Locate the cell with the specified text and output its [X, Y] center coordinate. 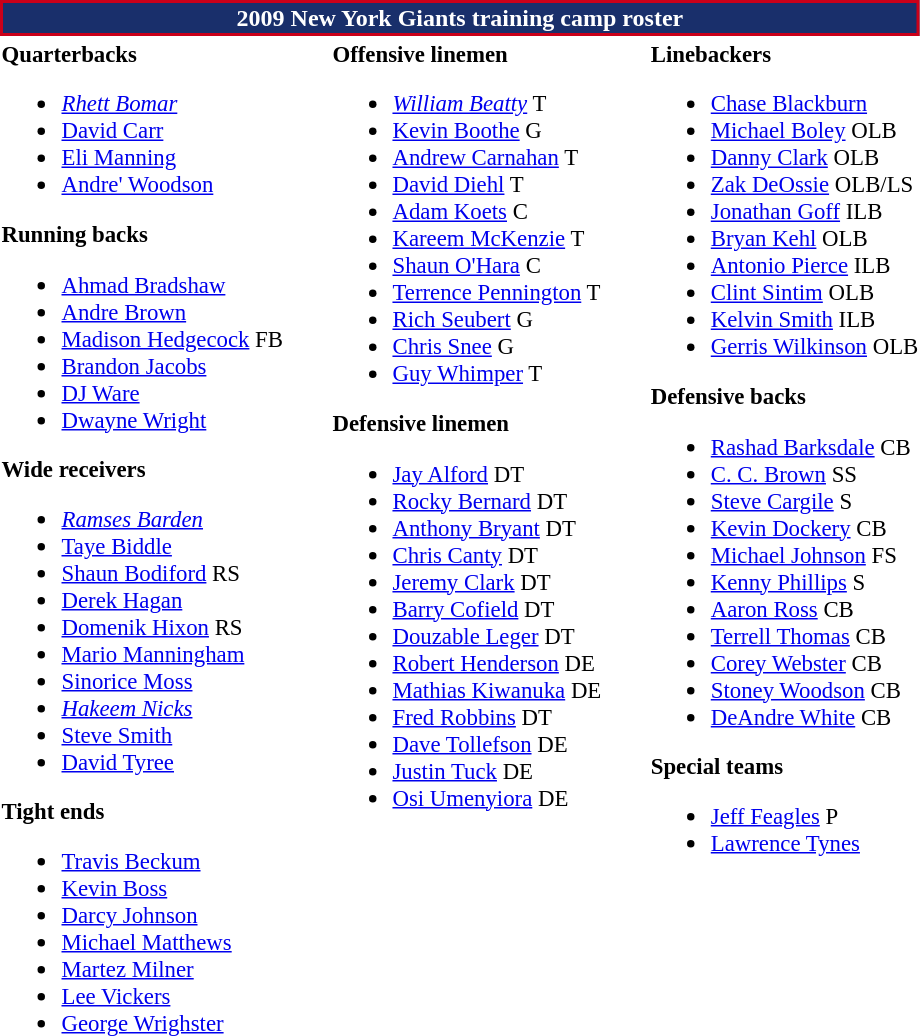
2009 New York Giants training camp roster [460, 18]
